Extract the (X, Y) coordinate from the center of the cell holding the provided text.  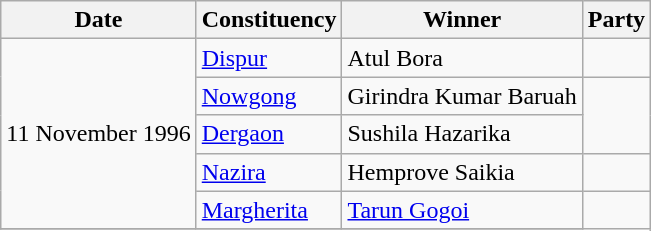
Sushila Hazarika (462, 134)
Nowgong (269, 96)
Dergaon (269, 134)
Atul Bora (462, 58)
Date (98, 20)
Girindra Kumar Baruah (462, 96)
Tarun Gogoi (462, 210)
Nazira (269, 172)
Party (616, 20)
11 November 1996 (98, 134)
Margherita (269, 210)
Winner (462, 20)
Constituency (269, 20)
Dispur (269, 58)
Hemprove Saikia (462, 172)
